Scan for the cell matching the given text and deliver its (x, y) coordinate at center. 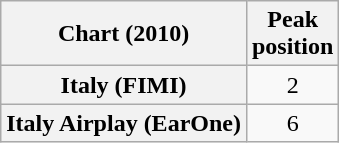
Chart (2010) (124, 34)
Italy Airplay (EarOne) (124, 123)
Italy (FIMI) (124, 85)
2 (292, 85)
Peakposition (292, 34)
6 (292, 123)
